Locate the cell with the specified text and output its (x, y) center coordinate. 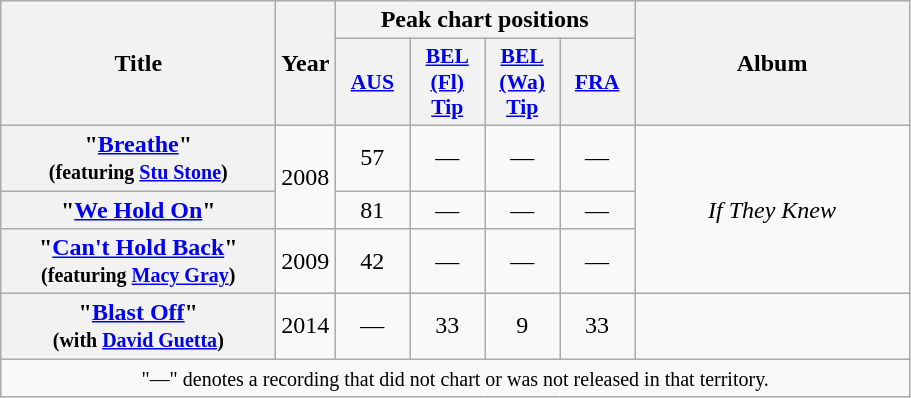
2009 (306, 262)
FRA (598, 82)
Year (306, 64)
"Breathe"(featuring Stu Stone) (138, 158)
BEL(Wa)Tip (522, 82)
42 (372, 262)
2008 (306, 176)
If They Knew (772, 209)
BEL(Fl)Tip (448, 82)
2014 (306, 326)
"—" denotes a recording that did not chart or was not released in that territory. (456, 378)
"We Hold On" (138, 209)
81 (372, 209)
Album (772, 64)
57 (372, 158)
Title (138, 64)
AUS (372, 82)
"Blast Off"(with David Guetta) (138, 326)
9 (522, 326)
Peak chart positions (485, 20)
"Can't Hold Back"(featuring Macy Gray) (138, 262)
